Capture the cell that displays the provided text and extract its (X, Y) central coordinate. 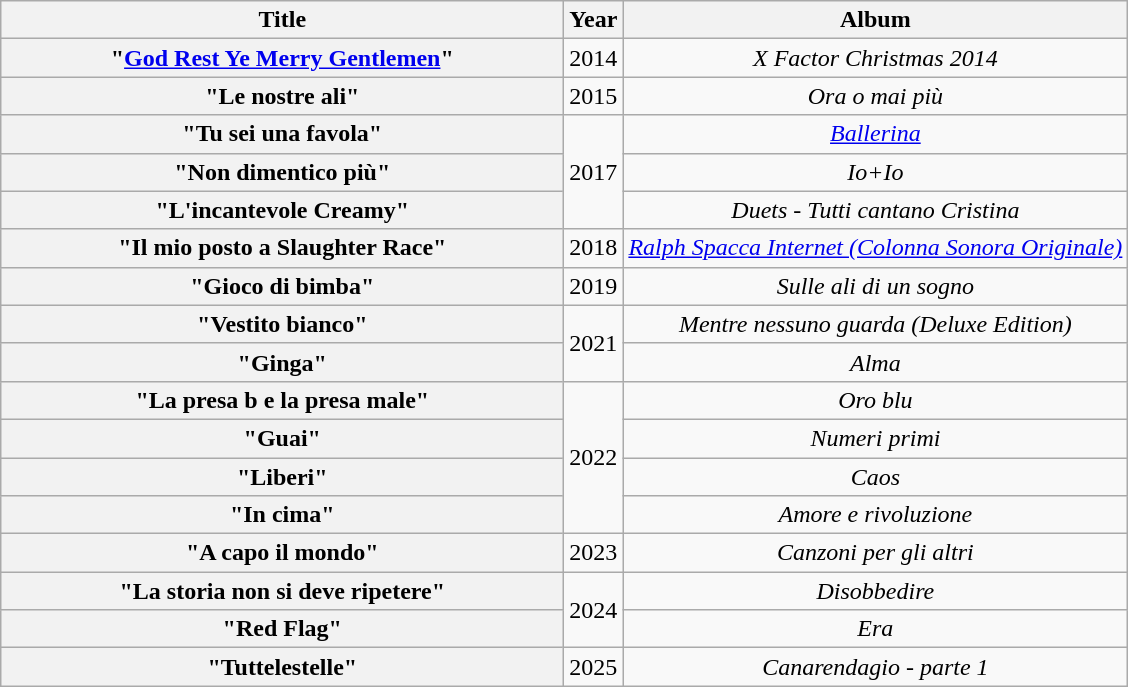
"In cima" (282, 515)
2014 (594, 58)
Ballerina (876, 134)
2019 (594, 286)
"Tuttelestelle" (282, 667)
Era (876, 629)
"Tu sei una favola" (282, 134)
"La storia non si deve ripetere" (282, 591)
Duets - Tutti cantano Cristina (876, 210)
2018 (594, 248)
2022 (594, 457)
Io+Io (876, 172)
2024 (594, 610)
"L'incantevole Creamy" (282, 210)
Ralph Spacca Internet (Colonna Sonora Originale) (876, 248)
"Red Flag" (282, 629)
2015 (594, 96)
2023 (594, 553)
Amore e rivoluzione (876, 515)
"Il mio posto a Slaughter Race" (282, 248)
Ora o mai più (876, 96)
"Non dimentico più" (282, 172)
"Le nostre ali" (282, 96)
2021 (594, 343)
Numeri primi (876, 438)
2017 (594, 172)
2025 (594, 667)
Canarendagio - parte 1 (876, 667)
Title (282, 20)
Mentre nessuno guarda (Deluxe Edition) (876, 324)
"Ginga" (282, 362)
"Vestito bianco" (282, 324)
Canzoni per gli altri (876, 553)
Caos (876, 477)
Alma (876, 362)
Year (594, 20)
Oro blu (876, 400)
"A capo il mondo" (282, 553)
Sulle ali di un sogno (876, 286)
"Gioco di bimba" (282, 286)
X Factor Christmas 2014 (876, 58)
Disobbedire (876, 591)
"Liberi" (282, 477)
Album (876, 20)
"Guai" (282, 438)
"God Rest Ye Merry Gentlemen" (282, 58)
"La presa b e la presa male" (282, 400)
